Detect which cell encompasses the target text, then output its (X, Y) center coordinate. 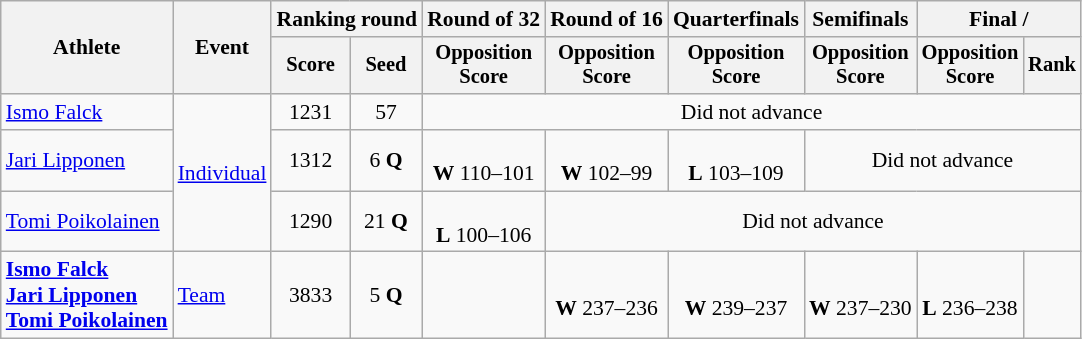
Athlete (87, 48)
Team (222, 296)
1312 (310, 160)
L 100–106 (484, 222)
Semifinals (860, 19)
Round of 16 (606, 19)
Score (310, 66)
W 237–230 (860, 296)
W 110–101 (484, 160)
Event (222, 48)
L 236–238 (970, 296)
21 Q (386, 222)
Individual (222, 173)
Seed (386, 66)
Rank (1052, 66)
Quarterfinals (736, 19)
1231 (310, 112)
Round of 32 (484, 19)
1290 (310, 222)
Ranking round (346, 19)
5 Q (386, 296)
Jari Lipponen (87, 160)
Ismo Falck (87, 112)
W 102–99 (606, 160)
W 237–236 (606, 296)
L 103–109 (736, 160)
6 Q (386, 160)
3833 (310, 296)
57 (386, 112)
Tomi Poikolainen (87, 222)
Final / (999, 19)
W 239–237 (736, 296)
Ismo FalckJari LipponenTomi Poikolainen (87, 296)
